Search for the cell housing the specified text and yield its (X, Y) center coordinate. 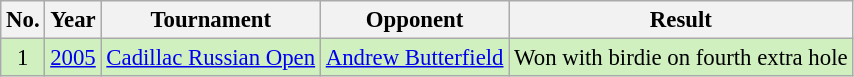
Andrew Butterfield (414, 58)
1 (23, 58)
Result (681, 20)
No. (23, 20)
Won with birdie on fourth extra hole (681, 58)
2005 (73, 58)
Opponent (414, 20)
Cadillac Russian Open (210, 58)
Tournament (210, 20)
Year (73, 20)
